Return [x, y] of the center of cell containing provided text 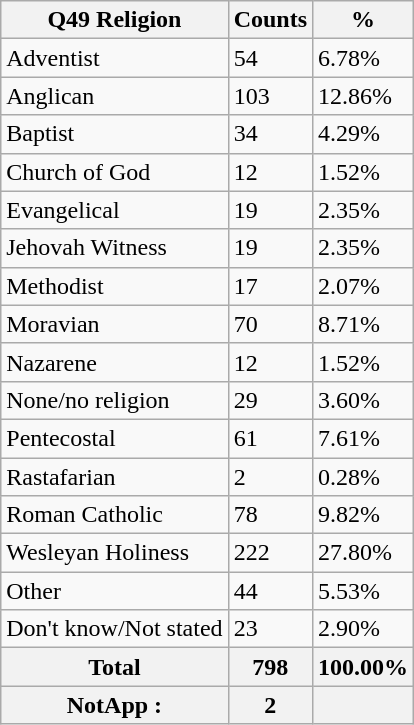
17 [270, 286]
5.53% [364, 591]
78 [270, 515]
Nazarene [114, 362]
9.82% [364, 515]
12.86% [364, 96]
% [364, 20]
4.29% [364, 134]
NotApp : [114, 705]
27.80% [364, 553]
Church of God [114, 172]
3.60% [364, 400]
2.07% [364, 286]
54 [270, 58]
70 [270, 324]
0.28% [364, 477]
Counts [270, 20]
Don't know/Not stated [114, 629]
Total [114, 667]
Rastafarian [114, 477]
Adventist [114, 58]
Other [114, 591]
Wesleyan Holiness [114, 553]
Baptist [114, 134]
7.61% [364, 438]
None/no religion [114, 400]
798 [270, 667]
Q49 Religion [114, 20]
Jehovah Witness [114, 248]
Methodist [114, 286]
Evangelical [114, 210]
61 [270, 438]
44 [270, 591]
Moravian [114, 324]
Roman Catholic [114, 515]
8.71% [364, 324]
100.00% [364, 667]
222 [270, 553]
2.90% [364, 629]
29 [270, 400]
Anglican [114, 96]
6.78% [364, 58]
Pentecostal [114, 438]
103 [270, 96]
34 [270, 134]
23 [270, 629]
